Determine the (X, Y) coordinate at the center of the cell enclosing the given text.  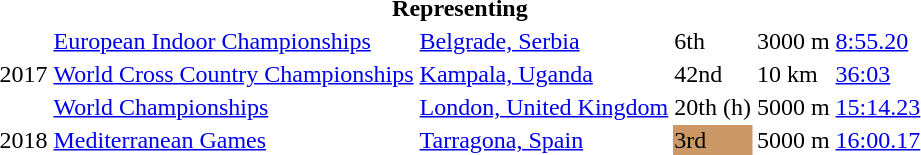
London, United Kingdom (544, 107)
10 km (793, 74)
Mediterranean Games (234, 140)
6th (713, 41)
European Indoor Championships (234, 41)
Tarragona, Spain (544, 140)
3000 m (793, 41)
Belgrade, Serbia (544, 41)
World Championships (234, 107)
3rd (713, 140)
20th (h) (713, 107)
42nd (713, 74)
World Cross Country Championships (234, 74)
Kampala, Uganda (544, 74)
